Return the [X, Y] coordinate for the center point of the cell that contains the specified text.  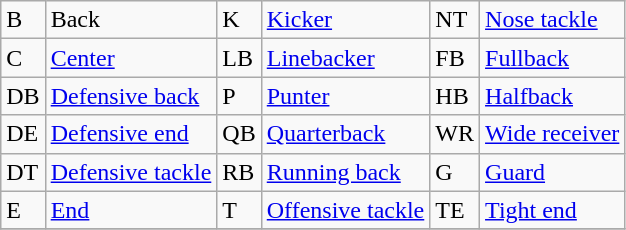
QB [239, 134]
E [23, 210]
DB [23, 96]
NT [455, 20]
Nose tackle [552, 20]
Fullback [552, 58]
Wide receiver [552, 134]
K [239, 20]
Defensive end [131, 134]
End [131, 210]
TE [455, 210]
Defensive tackle [131, 172]
Running back [346, 172]
Center [131, 58]
C [23, 58]
Guard [552, 172]
FB [455, 58]
P [239, 96]
Defensive back [131, 96]
LB [239, 58]
B [23, 20]
DE [23, 134]
Tight end [552, 210]
Kicker [346, 20]
Back [131, 20]
HB [455, 96]
Halfback [552, 96]
Offensive tackle [346, 210]
Punter [346, 96]
DT [23, 172]
G [455, 172]
RB [239, 172]
Linebacker [346, 58]
T [239, 210]
Quarterback [346, 134]
WR [455, 134]
